Return (x, y) of the center of cell containing provided text 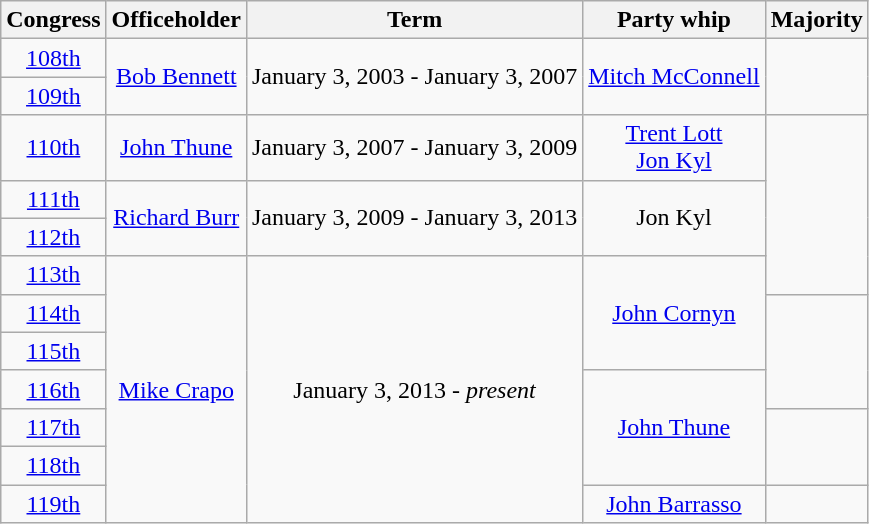
115th (54, 351)
111th (54, 199)
112th (54, 237)
Officeholder (176, 20)
117th (54, 427)
Jon Kyl (674, 218)
118th (54, 465)
116th (54, 389)
Mitch McConnell (674, 77)
109th (54, 96)
Majority (816, 20)
Term (414, 20)
119th (54, 503)
114th (54, 313)
January 3, 2009 - January 3, 2013 (414, 218)
January 3, 2007 - January 3, 2009 (414, 148)
Party whip (674, 20)
Mike Crapo (176, 389)
Congress (54, 20)
108th (54, 58)
Bob Bennett (176, 77)
Trent LottJon Kyl (674, 148)
110th (54, 148)
Richard Burr (176, 218)
January 3, 2003 - January 3, 2007 (414, 77)
113th (54, 275)
John Cornyn (674, 313)
January 3, 2013 - present (414, 389)
John Barrasso (674, 503)
